Provide the [X, Y] coordinate of the cell's center where the given text is located.  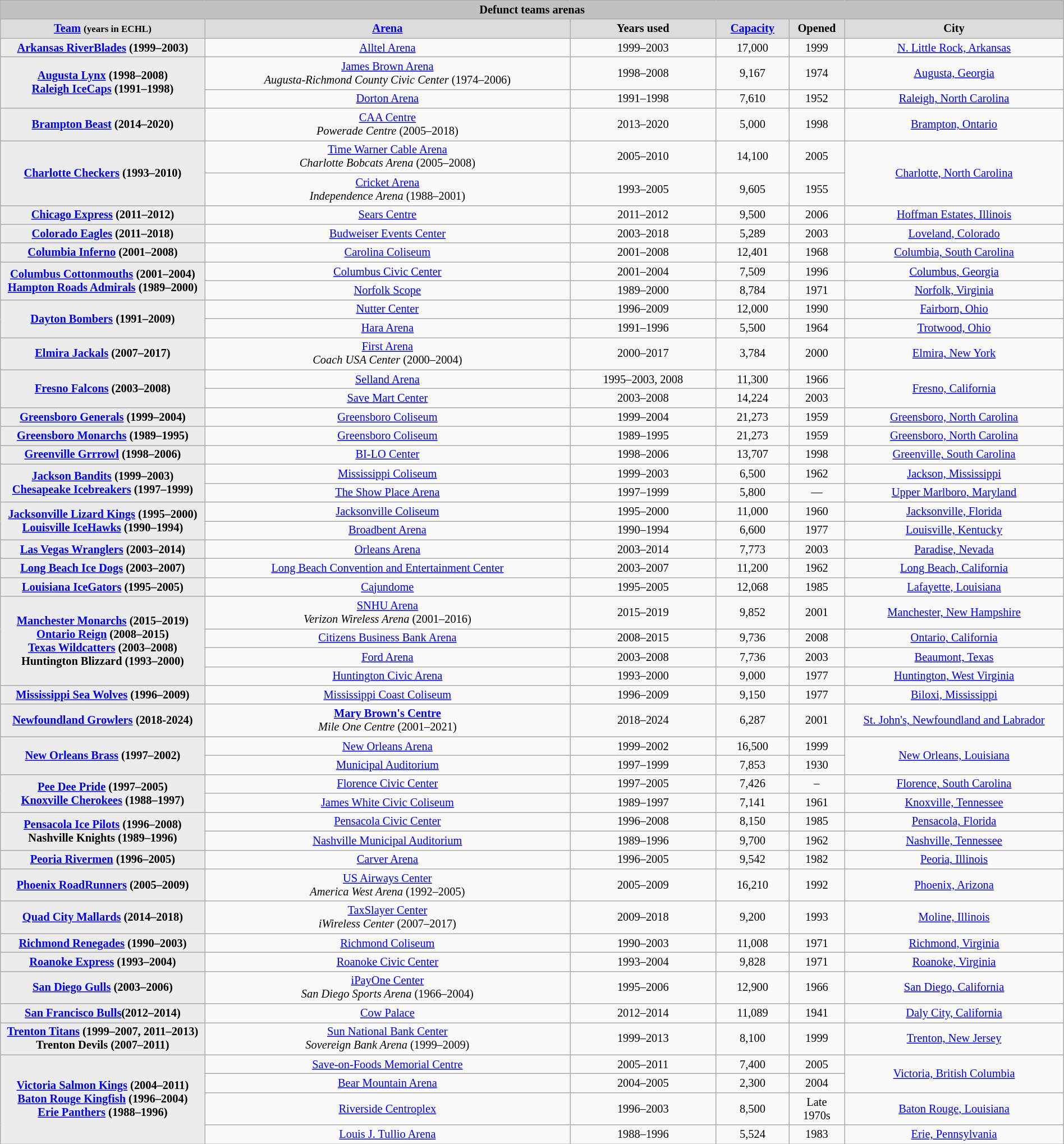
Save-on-Foods Memorial Centre [387, 1064]
– [817, 784]
Paradise, Nevada [954, 549]
Ontario, California [954, 638]
1974 [817, 73]
Manchester Monarchs (2015–2019)Ontario Reign (2008–2015)Texas Wildcatters (2003–2008)Huntington Blizzard (1993–2000) [103, 641]
2008 [817, 638]
Huntington, West Virginia [954, 676]
1990 [817, 309]
7,773 [753, 549]
Greensboro Monarchs (1989–1995) [103, 436]
iPayOne CenterSan Diego Sports Arena (1966–2004) [387, 987]
Columbus Cottonmouths (2001–2004)Hampton Roads Admirals (1989–2000) [103, 281]
Manchester, New Hampshire [954, 613]
TaxSlayer CenteriWireless Center (2007–2017) [387, 917]
12,401 [753, 252]
1989–1996 [643, 840]
Loveland, Colorado [954, 233]
Peoria, Illinois [954, 860]
Roanoke Express (1993–2004) [103, 962]
CAA CentrePowerade Centre (2005–2018) [387, 125]
2000 [817, 353]
1983 [817, 1134]
— [817, 493]
Dayton Bombers (1991–2009) [103, 319]
Defunct teams arenas [532, 10]
11,008 [753, 943]
2003–2018 [643, 233]
13,707 [753, 454]
1989–1997 [643, 803]
2001–2004 [643, 272]
9,500 [753, 215]
Opened [817, 29]
Hoffman Estates, Illinois [954, 215]
Moline, Illinois [954, 917]
Upper Marlboro, Maryland [954, 493]
9,150 [753, 695]
New Orleans, Louisiana [954, 755]
Jacksonville, Florida [954, 511]
1960 [817, 511]
Norfolk, Virginia [954, 290]
7,509 [753, 272]
Elmira Jackals (2007–2017) [103, 353]
N. Little Rock, Arkansas [954, 48]
7,853 [753, 765]
Richmond Coliseum [387, 943]
6,500 [753, 474]
Ford Arena [387, 657]
2005–2010 [643, 157]
Pensacola, Florida [954, 821]
1941 [817, 1013]
2,300 [753, 1083]
1991–1996 [643, 328]
Sears Centre [387, 215]
9,605 [753, 189]
US Airways CenterAmerica West Arena (1992–2005) [387, 885]
2009–2018 [643, 917]
12,068 [753, 587]
1955 [817, 189]
Biloxi, Mississippi [954, 695]
Columbus Civic Center [387, 272]
1993–2004 [643, 962]
2005–2011 [643, 1064]
1990–1994 [643, 530]
First Arena Coach USA Center (2000–2004) [387, 353]
1993–2000 [643, 676]
Nutter Center [387, 309]
Pensacola Ice Pilots (1996–2008)Nashville Knights (1989–1996) [103, 830]
6,287 [753, 720]
Phoenix, Arizona [954, 885]
2003–2014 [643, 549]
2006 [817, 215]
New Orleans Brass (1997–2002) [103, 755]
3,784 [753, 353]
The Show Place Arena [387, 493]
1998–2006 [643, 454]
11,000 [753, 511]
Greenville Grrrowl (1998–2006) [103, 454]
1993 [817, 917]
Phoenix RoadRunners (2005–2009) [103, 885]
7,141 [753, 803]
9,736 [753, 638]
Cow Palace [387, 1013]
1989–1995 [643, 436]
8,784 [753, 290]
Orleans Arena [387, 549]
14,100 [753, 157]
2011–2012 [643, 215]
Quad City Mallards (2014–2018) [103, 917]
James White Civic Coliseum [387, 803]
Las Vegas Wranglers (2003–2014) [103, 549]
Roanoke, Virginia [954, 962]
9,700 [753, 840]
2013–2020 [643, 125]
San Francisco Bulls(2012–2014) [103, 1013]
1999–2004 [643, 417]
7,400 [753, 1064]
Daly City, California [954, 1013]
Fresno Falcons (2003–2008) [103, 388]
2005–2009 [643, 885]
Raleigh, North Carolina [954, 99]
5,000 [753, 125]
Peoria Rivermen (1996–2005) [103, 860]
Trotwood, Ohio [954, 328]
1982 [817, 860]
2004–2005 [643, 1083]
1996–2003 [643, 1109]
Dorton Arena [387, 99]
5,500 [753, 328]
Save Mart Center [387, 398]
2012–2014 [643, 1013]
Capacity [753, 29]
7,736 [753, 657]
2008–2015 [643, 638]
Florence Civic Center [387, 784]
Municipal Auditorium [387, 765]
1988–1996 [643, 1134]
Arena [387, 29]
Baton Rouge, Louisiana [954, 1109]
9,000 [753, 676]
Hara Arena [387, 328]
Alltel Arena [387, 48]
1996–2005 [643, 860]
1992 [817, 885]
Elmira, New York [954, 353]
9,542 [753, 860]
Long Beach, California [954, 568]
8,150 [753, 821]
James Brown ArenaAugusta-Richmond County Civic Center (1974–2006) [387, 73]
2004 [817, 1083]
7,610 [753, 99]
Columbus, Georgia [954, 272]
1998–2008 [643, 73]
Beaumont, Texas [954, 657]
1995–2005 [643, 587]
Jackson Bandits (1999–2003)Chesapeake Icebreakers (1997–1999) [103, 483]
6,600 [753, 530]
Fairborn, Ohio [954, 309]
9,828 [753, 962]
Mary Brown's CentreMile One Centre (2001–2021) [387, 720]
1964 [817, 328]
City [954, 29]
11,300 [753, 379]
Sun National Bank CenterSovereign Bank Arena (1999–2009) [387, 1039]
Nashville Municipal Auditorium [387, 840]
Long Beach Convention and Entertainment Center [387, 568]
Trenton, New Jersey [954, 1039]
Colorado Eagles (2011–2018) [103, 233]
1995–2006 [643, 987]
Louisville, Kentucky [954, 530]
Richmond Renegades (1990–2003) [103, 943]
Brampton, Ontario [954, 125]
Selland Arena [387, 379]
Newfoundland Growlers (2018-2024) [103, 720]
9,852 [753, 613]
5,289 [753, 233]
San Diego, California [954, 987]
8,100 [753, 1039]
Team (years in ECHL) [103, 29]
Carver Arena [387, 860]
1989–2000 [643, 290]
Augusta, Georgia [954, 73]
Huntington Civic Arena [387, 676]
Greenville, South Carolina [954, 454]
Citizens Business Bank Arena [387, 638]
San Diego Gulls (2003–2006) [103, 987]
Roanoke Civic Center [387, 962]
Riverside Centroplex [387, 1109]
12,000 [753, 309]
Erie, Pennsylvania [954, 1134]
Mississippi Coliseum [387, 474]
1995–2003, 2008 [643, 379]
1968 [817, 252]
SNHU ArenaVerizon Wireless Arena (2001–2016) [387, 613]
Nashville, Tennessee [954, 840]
Charlotte Checkers (1993–2010) [103, 173]
Augusta Lynx (1998–2008)Raleigh IceCaps (1991–1998) [103, 82]
BI-LO Center [387, 454]
Victoria, British Columbia [954, 1074]
Broadbent Arena [387, 530]
New Orleans Arena [387, 746]
5,800 [753, 493]
1996 [817, 272]
Columbia, South Carolina [954, 252]
1996–2008 [643, 821]
2000–2017 [643, 353]
Louisiana IceGators (1995–2005) [103, 587]
14,224 [753, 398]
Mississippi Coast Coliseum [387, 695]
2003–2007 [643, 568]
2001–2008 [643, 252]
Charlotte, North Carolina [954, 173]
8,500 [753, 1109]
Florence, South Carolina [954, 784]
12,900 [753, 987]
17,000 [753, 48]
Late 1970s [817, 1109]
Knoxville, Tennessee [954, 803]
1993–2005 [643, 189]
1990–2003 [643, 943]
9,167 [753, 73]
16,210 [753, 885]
1997–2005 [643, 784]
Jackson, Mississippi [954, 474]
9,200 [753, 917]
1999–2013 [643, 1039]
Victoria Salmon Kings (2004–2011)Baton Rouge Kingfish (1996–2004)Erie Panthers (1988–1996) [103, 1100]
Norfolk Scope [387, 290]
Brampton Beast (2014–2020) [103, 125]
7,426 [753, 784]
Long Beach Ice Dogs (2003–2007) [103, 568]
Chicago Express (2011–2012) [103, 215]
Jacksonville Coliseum [387, 511]
Richmond, Virginia [954, 943]
Pee Dee Pride (1997–2005)Knoxville Cherokees (1988–1997) [103, 793]
Lafayette, Louisiana [954, 587]
Columbia Inferno (2001–2008) [103, 252]
Arkansas RiverBlades (1999–2003) [103, 48]
Greensboro Generals (1999–2004) [103, 417]
11,089 [753, 1013]
1930 [817, 765]
2015–2019 [643, 613]
Time Warner Cable ArenaCharlotte Bobcats Arena (2005–2008) [387, 157]
Fresno, California [954, 388]
Trenton Titans (1999–2007, 2011–2013)Trenton Devils (2007–2011) [103, 1039]
1995–2000 [643, 511]
Years used [643, 29]
Bear Mountain Arena [387, 1083]
5,524 [753, 1134]
St. John's, Newfoundland and Labrador [954, 720]
Budweiser Events Center [387, 233]
2018–2024 [643, 720]
Mississippi Sea Wolves (1996–2009) [103, 695]
Cajundome [387, 587]
1991–1998 [643, 99]
1961 [817, 803]
1999–2002 [643, 746]
Carolina Coliseum [387, 252]
Pensacola Civic Center [387, 821]
Cricket ArenaIndependence Arena (1988–2001) [387, 189]
Louis J. Tullio Arena [387, 1134]
1952 [817, 99]
11,200 [753, 568]
Jacksonville Lizard Kings (1995–2000)Louisville IceHawks (1990–1994) [103, 521]
16,500 [753, 746]
